Provide the [x, y] coordinate of the cell's center where the given text is located.  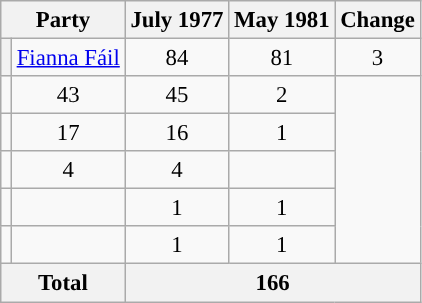
Total [63, 283]
May 1981 [282, 20]
16 [177, 133]
2 [282, 95]
81 [282, 58]
3 [378, 58]
43 [68, 95]
Party [63, 20]
45 [177, 95]
Fianna Fáil [68, 58]
Change [378, 20]
84 [177, 58]
166 [272, 283]
17 [68, 133]
July 1977 [177, 20]
